Pinpoint the cell where the given text exists, returning its (x, y) midpoint coordinate. 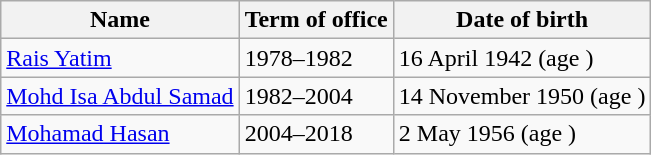
1978–1982 (316, 58)
Date of birth (522, 20)
2 May 1956 (age ) (522, 134)
Mohamad Hasan (120, 134)
14 November 1950 (age ) (522, 96)
Name (120, 20)
2004–2018 (316, 134)
Rais Yatim (120, 58)
Term of office (316, 20)
Mohd Isa Abdul Samad (120, 96)
1982–2004 (316, 96)
16 April 1942 (age ) (522, 58)
